Return [x, y] of the center of cell containing provided text 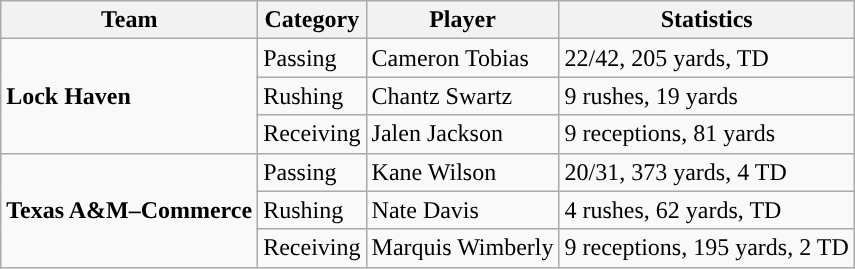
Statistics [706, 20]
20/31, 373 yards, 4 TD [706, 172]
Kane Wilson [462, 172]
9 receptions, 195 yards, 2 TD [706, 248]
22/42, 205 yards, TD [706, 58]
Nate Davis [462, 210]
Lock Haven [130, 96]
Cameron Tobias [462, 58]
Category [312, 20]
4 rushes, 62 yards, TD [706, 210]
Chantz Swartz [462, 96]
9 rushes, 19 yards [706, 96]
9 receptions, 81 yards [706, 134]
Texas A&M–Commerce [130, 210]
Player [462, 20]
Jalen Jackson [462, 134]
Team [130, 20]
Marquis Wimberly [462, 248]
